Search for the cell housing the specified text and yield its (x, y) center coordinate. 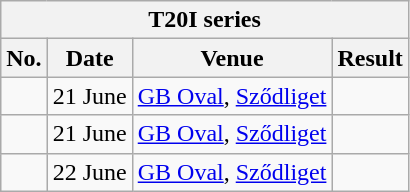
Result (370, 58)
Date (90, 58)
No. (24, 58)
22 June (90, 172)
T20I series (205, 20)
Venue (232, 58)
